From the cell containing the given text, extract its center point as (X, Y) coordinate. 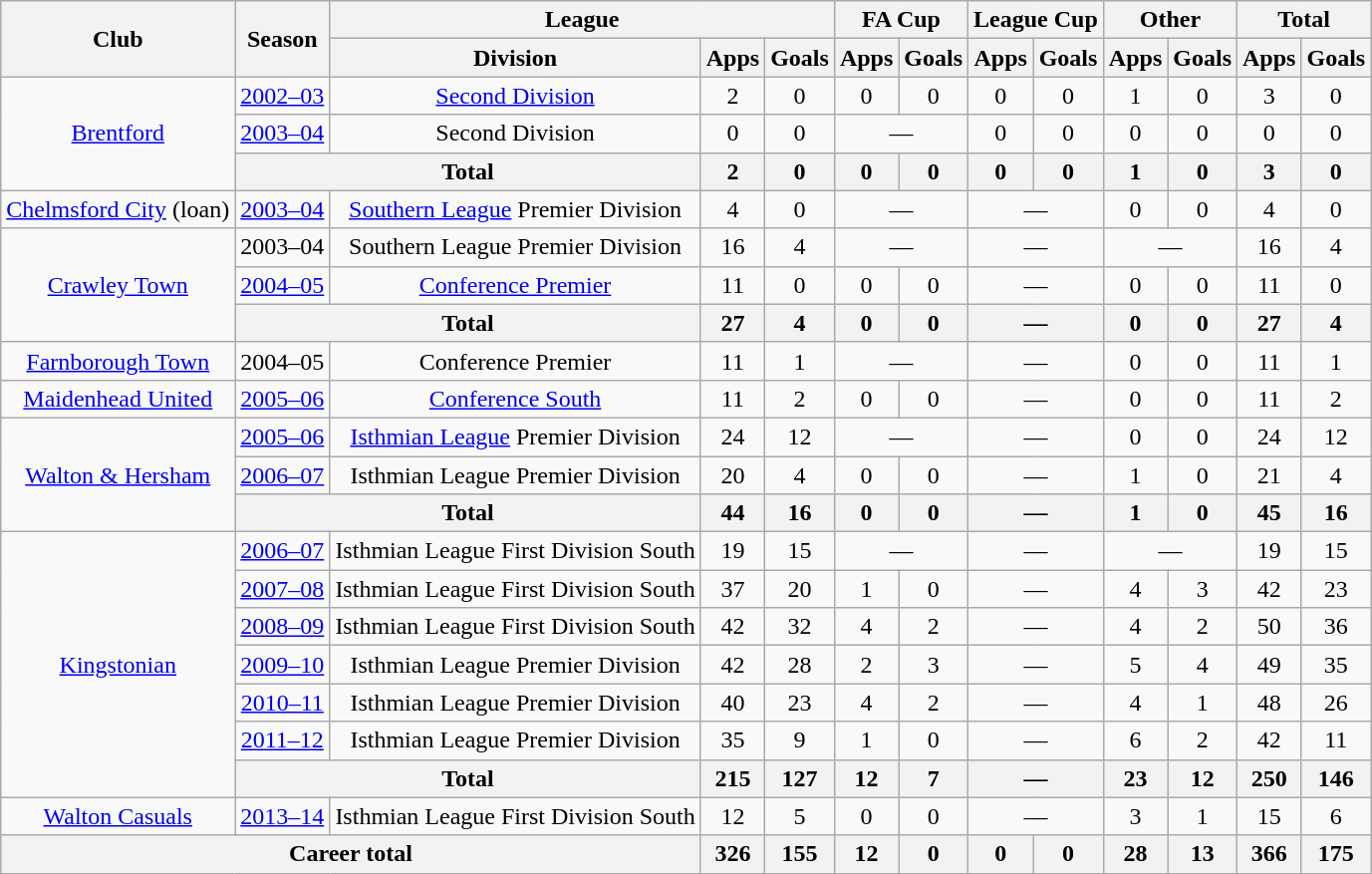
45 (1269, 513)
26 (1336, 703)
FA Cup (901, 20)
Walton & Hersham (118, 474)
32 (800, 627)
Career total (351, 854)
215 (732, 778)
48 (1269, 703)
50 (1269, 627)
44 (732, 513)
League Cup (1036, 20)
127 (800, 778)
40 (732, 703)
146 (1336, 778)
Walton Casuals (118, 816)
Brentford (118, 134)
2002–03 (283, 96)
13 (1203, 854)
League (582, 20)
175 (1336, 854)
Chelmsford City (loan) (118, 209)
250 (1269, 778)
Kingstonian (118, 665)
Conference South (515, 399)
49 (1269, 665)
2010–11 (283, 703)
36 (1336, 627)
366 (1269, 854)
2011–12 (283, 740)
Maidenhead United (118, 399)
155 (800, 854)
Farnborough Town (118, 361)
37 (732, 589)
Other (1170, 20)
7 (934, 778)
Season (283, 39)
9 (800, 740)
21 (1269, 475)
326 (732, 854)
2009–10 (283, 665)
Club (118, 39)
Crawley Town (118, 285)
2008–09 (283, 627)
2007–08 (283, 589)
Division (515, 58)
2013–14 (283, 816)
